Scan for the cell matching the given text and deliver its (x, y) coordinate at center. 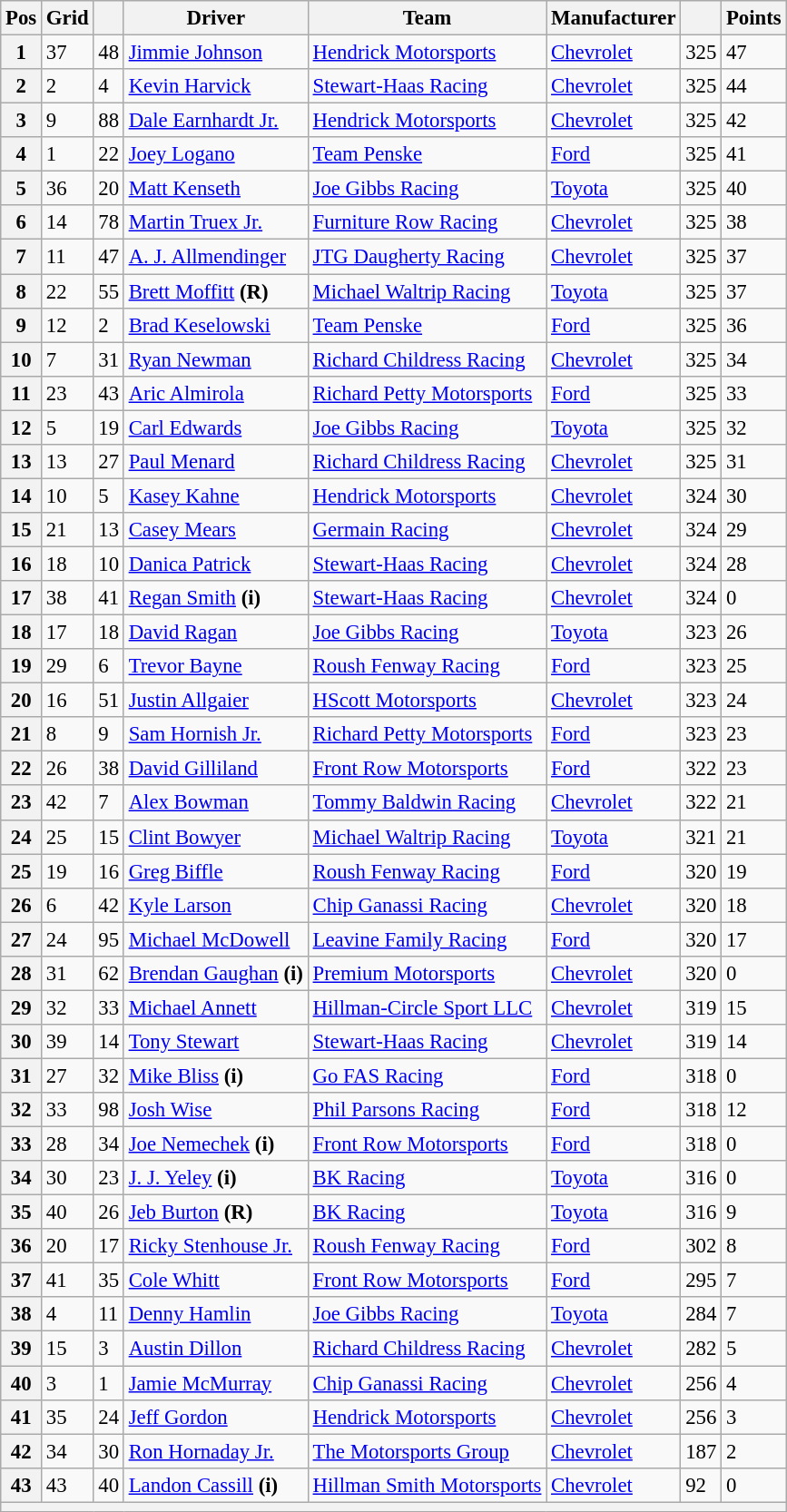
95 (109, 939)
Trevor Bayne (216, 666)
Sam Hornish Jr. (216, 734)
Alex Bowman (216, 803)
Danica Patrick (216, 564)
302 (701, 1246)
Points (753, 18)
Germain Racing (427, 530)
Greg Biffle (216, 871)
Michael McDowell (216, 939)
Denny Hamlin (216, 1315)
Jamie McMurray (216, 1383)
Kevin Harvick (216, 86)
Kasey Kahne (216, 496)
Brad Keselowski (216, 325)
Dale Earnhardt Jr. (216, 121)
88 (109, 121)
187 (701, 1451)
The Motorsports Group (427, 1451)
Matt Kenseth (216, 189)
Grid (67, 18)
Tommy Baldwin Racing (427, 803)
HScott Motorsports (427, 701)
62 (109, 974)
Premium Motorsports (427, 974)
Brett Moffitt (R) (216, 291)
Regan Smith (i) (216, 598)
Furniture Row Racing (427, 222)
Clint Bowyer (216, 837)
Jimmie Johnson (216, 53)
Michael Annett (216, 1007)
44 (753, 86)
78 (109, 222)
55 (109, 291)
Leavine Family Racing (427, 939)
Team (427, 18)
Mike Bliss (i) (216, 1075)
295 (701, 1281)
51 (109, 701)
Martin Truex Jr. (216, 222)
Paul Menard (216, 462)
Aric Almirola (216, 393)
JTG Daugherty Racing (427, 257)
Carl Edwards (216, 427)
Phil Parsons Racing (427, 1110)
321 (701, 837)
Manufacturer (614, 18)
Hillman-Circle Sport LLC (427, 1007)
David Ragan (216, 633)
Casey Mears (216, 530)
98 (109, 1110)
Driver (216, 18)
Joey Logano (216, 154)
Tony Stewart (216, 1042)
A. J. Allmendinger (216, 257)
Ryan Newman (216, 359)
David Gilliland (216, 769)
Landon Cassill (i) (216, 1485)
Joe Nemechek (i) (216, 1144)
Hillman Smith Motorsports (427, 1485)
J. J. Yeley (i) (216, 1178)
Kyle Larson (216, 905)
Ron Hornaday Jr. (216, 1451)
Go FAS Racing (427, 1075)
Pos (22, 18)
Justin Allgaier (216, 701)
Ricky Stenhouse Jr. (216, 1246)
92 (701, 1485)
282 (701, 1349)
284 (701, 1315)
Austin Dillon (216, 1349)
Josh Wise (216, 1110)
Cole Whitt (216, 1281)
48 (109, 53)
Jeff Gordon (216, 1417)
Jeb Burton (R) (216, 1213)
Brendan Gaughan (i) (216, 974)
